Return the [x, y] coordinate for the center point of the cell that contains the specified text.  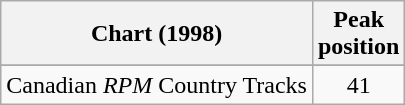
Peakposition [358, 34]
41 [358, 85]
Chart (1998) [157, 34]
Canadian RPM Country Tracks [157, 85]
